Extract the (x, y) coordinate from the center of the cell holding the provided text.  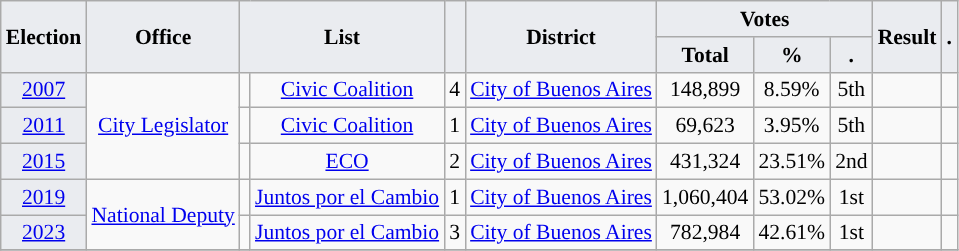
23.51% (792, 162)
8.59% (792, 90)
1,060,404 (705, 197)
2011 (44, 126)
53.02% (792, 197)
2 (454, 162)
District (561, 36)
782,984 (705, 233)
2015 (44, 162)
Votes (765, 19)
% (792, 55)
2023 (44, 233)
Office (162, 36)
Election (44, 36)
3.95% (792, 126)
2nd (852, 162)
2019 (44, 197)
2007 (44, 90)
Result (908, 36)
ECO (347, 162)
3 (454, 233)
City Legislator (162, 126)
National Deputy (162, 214)
431,324 (705, 162)
69,623 (705, 126)
Total (705, 55)
148,899 (705, 90)
List (342, 36)
4 (454, 90)
42.61% (792, 233)
